Provide the [x, y] coordinate of the cell's center where the given text is located.  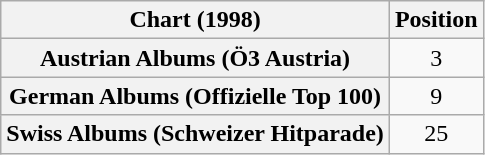
3 [436, 58]
25 [436, 134]
Austrian Albums (Ö3 Austria) [196, 58]
Swiss Albums (Schweizer Hitparade) [196, 134]
German Albums (Offizielle Top 100) [196, 96]
Chart (1998) [196, 20]
9 [436, 96]
Position [436, 20]
